Detect which cell encompasses the target text, then output its (X, Y) center coordinate. 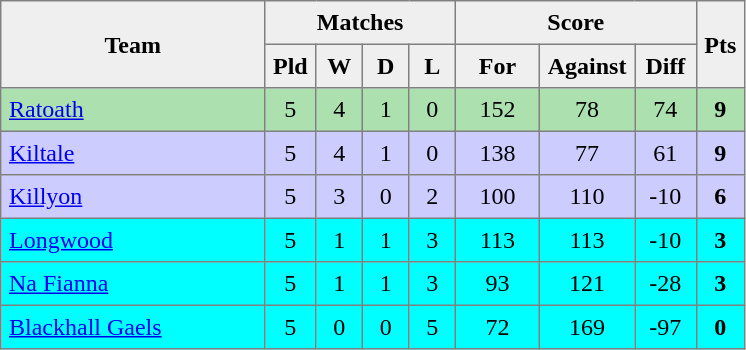
-28 (666, 284)
Against (586, 66)
-97 (666, 327)
100 (497, 197)
Blackhall Gaels (133, 327)
152 (497, 110)
93 (497, 284)
D (385, 66)
Kiltale (133, 153)
Score (576, 23)
For (497, 66)
Ratoath (133, 110)
74 (666, 110)
Pld (290, 66)
77 (586, 153)
Diff (666, 66)
Longwood (133, 240)
Team (133, 44)
169 (586, 327)
78 (586, 110)
W (339, 66)
Matches (360, 23)
Pts (720, 44)
61 (666, 153)
121 (586, 284)
138 (497, 153)
2 (432, 197)
110 (586, 197)
L (432, 66)
Na Fianna (133, 284)
72 (497, 327)
6 (720, 197)
Killyon (133, 197)
